Extract the (x, y) coordinate from the center of the cell holding the provided text.  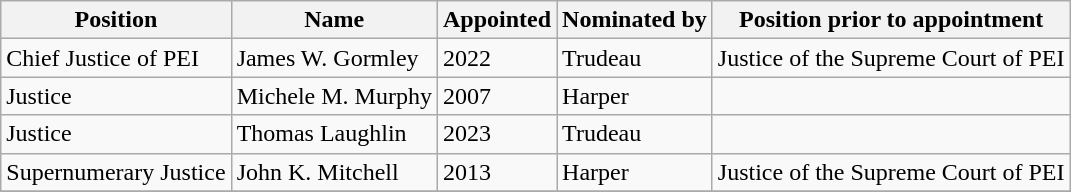
2023 (496, 134)
Name (334, 20)
Thomas Laughlin (334, 134)
Michele M. Murphy (334, 96)
2007 (496, 96)
2022 (496, 58)
Supernumerary Justice (116, 172)
John K. Mitchell (334, 172)
James W. Gormley (334, 58)
Nominated by (635, 20)
Appointed (496, 20)
2013 (496, 172)
Position prior to appointment (891, 20)
Position (116, 20)
Chief Justice of PEI (116, 58)
